Detect which cell encompasses the target text, then output its [x, y] center coordinate. 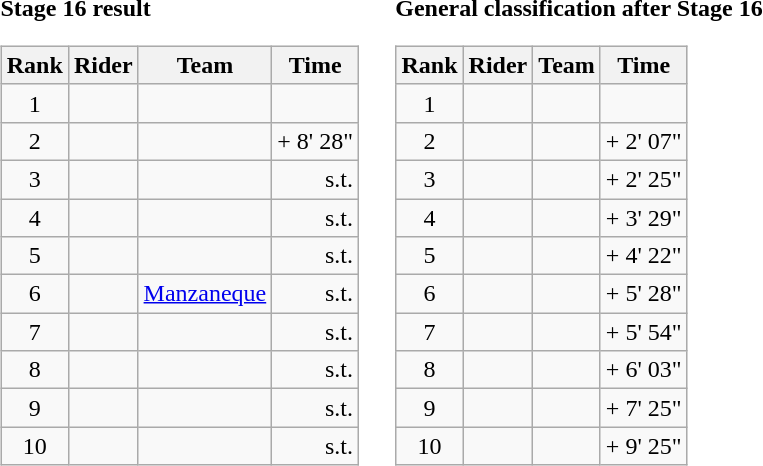
+ 2' 07" [644, 141]
+ 3' 29" [644, 217]
+ 9' 25" [644, 446]
+ 5' 54" [644, 332]
+ 2' 25" [644, 179]
+ 4' 22" [644, 256]
Manzaneque [205, 294]
+ 8' 28" [316, 141]
+ 6' 03" [644, 370]
+ 7' 25" [644, 408]
+ 5' 28" [644, 294]
